Provide the [x, y] coordinate of the cell's center where the given text is located.  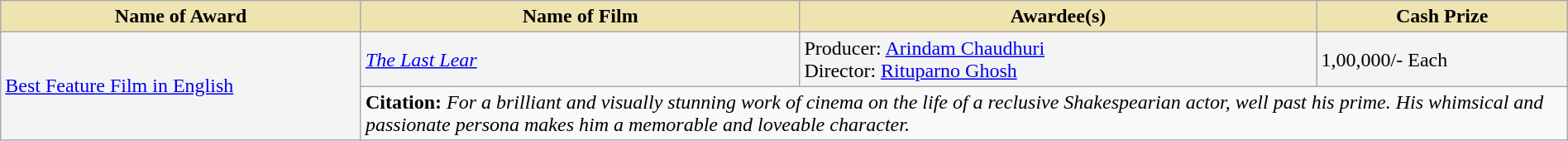
1,00,000/- Each [1442, 60]
Name of Award [181, 17]
The Last Lear [580, 60]
Cash Prize [1442, 17]
Best Feature Film in English [181, 86]
Producer: Arindam ChaudhuriDirector: Rituparno Ghosh [1059, 60]
Awardee(s) [1059, 17]
Name of Film [580, 17]
